Search for the cell housing the specified text and yield its [X, Y] center coordinate. 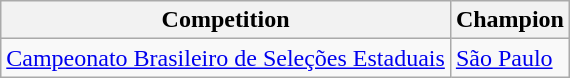
Champion [510, 20]
Competition [226, 20]
Campeonato Brasileiro de Seleções Estaduais [226, 58]
São Paulo [510, 58]
